Output the (x, y) coordinate of the center of the cell containing the given text.  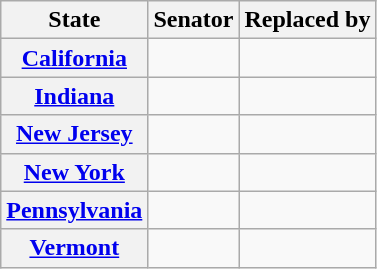
Senator (194, 20)
Indiana (74, 96)
California (74, 58)
Pennsylvania (74, 210)
State (74, 20)
New Jersey (74, 134)
New York (74, 172)
Vermont (74, 248)
Replaced by (308, 20)
